Detect which cell encompasses the target text, then output its [X, Y] center coordinate. 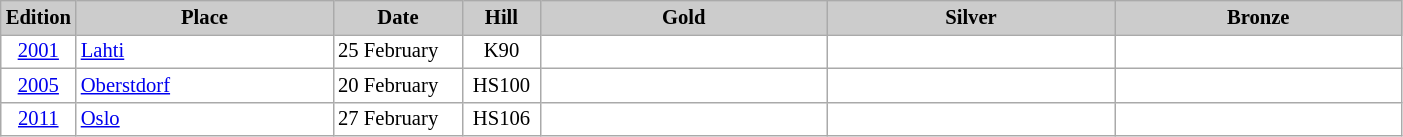
Place [204, 17]
Silver [970, 17]
Gold [684, 17]
2011 [38, 119]
Bronze [1258, 17]
20 February [398, 85]
Hill [502, 17]
Edition [38, 17]
HS100 [502, 85]
25 February [398, 51]
2005 [38, 85]
K90 [502, 51]
27 February [398, 119]
HS106 [502, 119]
Lahti [204, 51]
2001 [38, 51]
Date [398, 17]
Oslo [204, 119]
Oberstdorf [204, 85]
